Find where the given text appears and provide that cell's center as [x, y] coordinate. 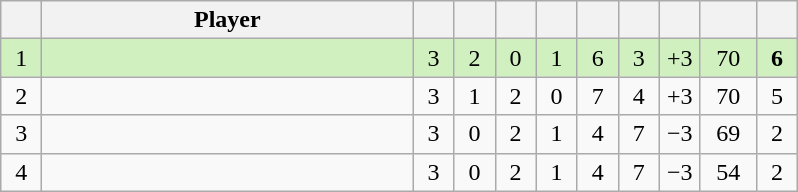
69 [728, 134]
54 [728, 172]
5 [776, 96]
Player [228, 20]
